Pinpoint the cell where the given text exists, returning its [x, y] midpoint coordinate. 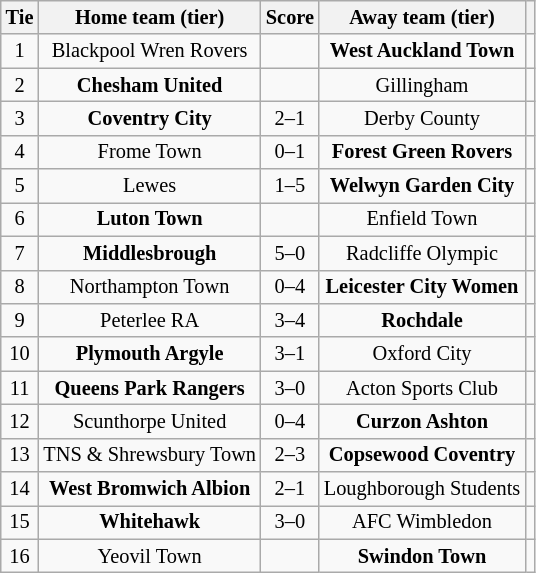
TNS & Shrewsbury Town [150, 455]
13 [20, 455]
Rochdale [422, 320]
Copsewood Coventry [422, 455]
Loughborough Students [422, 489]
Plymouth Argyle [150, 354]
Tie [20, 17]
Gillingham [422, 85]
1–5 [290, 186]
16 [20, 556]
West Auckland Town [422, 51]
West Bromwich Albion [150, 489]
Score [290, 17]
Blackpool Wren Rovers [150, 51]
Frome Town [150, 152]
3 [20, 118]
Whitehawk [150, 522]
5–0 [290, 253]
Chesham United [150, 85]
Northampton Town [150, 287]
11 [20, 388]
Queens Park Rangers [150, 388]
Forest Green Rovers [422, 152]
7 [20, 253]
Scunthorpe United [150, 421]
Acton Sports Club [422, 388]
3–1 [290, 354]
Home team (tier) [150, 17]
Curzon Ashton [422, 421]
9 [20, 320]
Coventry City [150, 118]
Away team (tier) [422, 17]
0–1 [290, 152]
5 [20, 186]
Oxford City [422, 354]
Yeovil Town [150, 556]
AFC Wimbledon [422, 522]
Middlesbrough [150, 253]
Radcliffe Olympic [422, 253]
12 [20, 421]
10 [20, 354]
2–3 [290, 455]
1 [20, 51]
6 [20, 219]
Leicester City Women [422, 287]
2 [20, 85]
3–4 [290, 320]
Welwyn Garden City [422, 186]
Lewes [150, 186]
Luton Town [150, 219]
8 [20, 287]
Swindon Town [422, 556]
Peterlee RA [150, 320]
14 [20, 489]
4 [20, 152]
15 [20, 522]
Derby County [422, 118]
Enfield Town [422, 219]
